Scan for the cell matching the given text and deliver its (X, Y) coordinate at center. 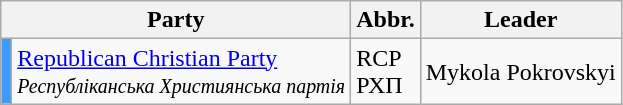
RCPРХП (386, 72)
Party (176, 20)
Mykola Pokrovskyi (520, 72)
Abbr. (386, 20)
Leader (520, 20)
Republican Christian PartyРеспублiканська Християнська партія (182, 72)
